Provide the [X, Y] coordinate of the cell's center where the given text is located.  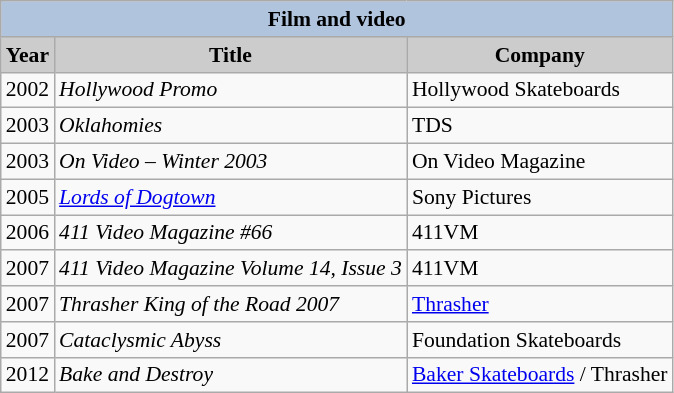
Hollywood Promo [230, 90]
411 Video Magazine #66 [230, 233]
Lords of Dogtown [230, 197]
Cataclysmic Abyss [230, 340]
2005 [28, 197]
Year [28, 55]
TDS [540, 126]
Hollywood Skateboards [540, 90]
Thrasher King of the Road 2007 [230, 304]
2006 [28, 233]
Film and video [337, 19]
Company [540, 55]
Foundation Skateboards [540, 340]
Bake and Destroy [230, 375]
411 Video Magazine Volume 14, Issue 3 [230, 269]
Sony Pictures [540, 197]
On Video – Winter 2003 [230, 162]
Thrasher [540, 304]
Title [230, 55]
On Video Magazine [540, 162]
Baker Skateboards / Thrasher [540, 375]
2012 [28, 375]
Oklahomies [230, 126]
2002 [28, 90]
